Return [X, Y] of the center of cell containing provided text 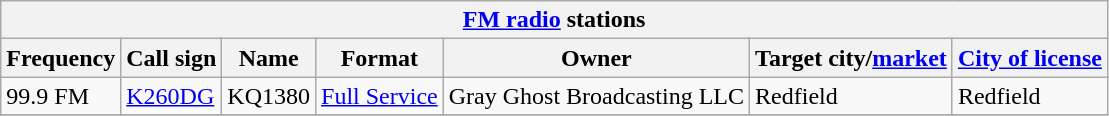
Frequency [61, 58]
Call sign [172, 58]
Owner [596, 58]
Gray Ghost Broadcasting LLC [596, 96]
99.9 FM [61, 96]
K260DG [172, 96]
KQ1380 [269, 96]
Name [269, 58]
FM radio stations [554, 20]
Target city/market [852, 58]
Full Service [380, 96]
City of license [1030, 58]
Format [380, 58]
